Output the (X, Y) coordinate of the center of the cell containing the given text.  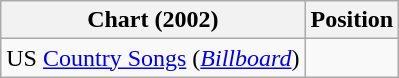
Position (352, 20)
US Country Songs (Billboard) (153, 58)
Chart (2002) (153, 20)
